Extract the (X, Y) coordinate from the center of the cell holding the provided text.  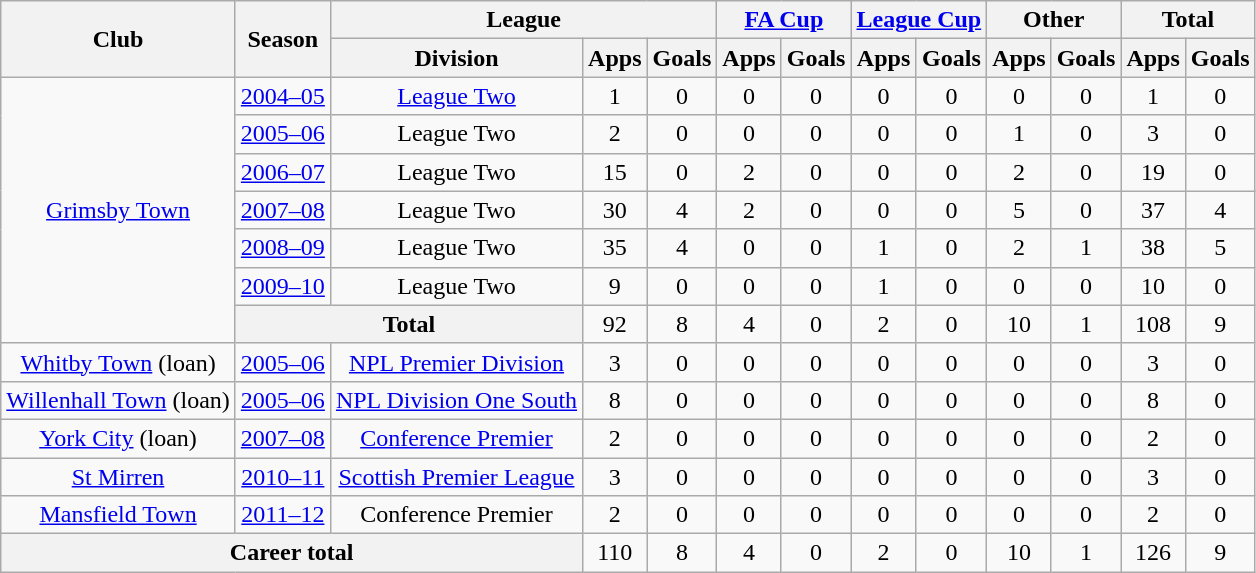
38 (1153, 248)
92 (615, 324)
York City (loan) (118, 438)
League Cup (919, 20)
15 (615, 172)
37 (1153, 210)
2006–07 (282, 172)
2004–05 (282, 96)
NPL Premier Division (456, 362)
Division (456, 58)
110 (615, 553)
Club (118, 39)
2008–09 (282, 248)
108 (1153, 324)
2010–11 (282, 477)
Mansfield Town (118, 515)
2011–12 (282, 515)
19 (1153, 172)
Willenhall Town (loan) (118, 400)
2009–10 (282, 286)
Whitby Town (loan) (118, 362)
League (523, 20)
FA Cup (784, 20)
35 (615, 248)
Grimsby Town (118, 210)
30 (615, 210)
NPL Division One South (456, 400)
Season (282, 39)
Scottish Premier League (456, 477)
Career total (292, 553)
126 (1153, 553)
Other (1054, 20)
St Mirren (118, 477)
